Determine the [x, y] coordinate at the center of the cell enclosing the given text.  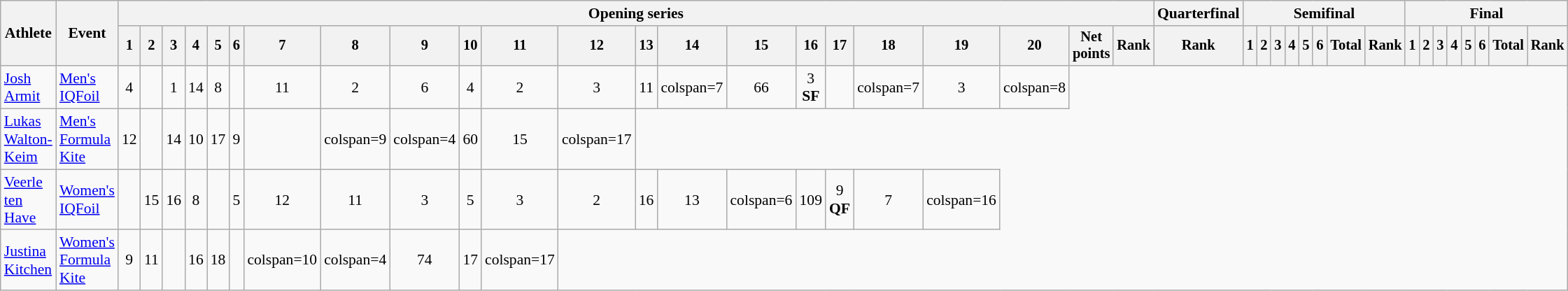
Semifinal [1325, 13]
66 [761, 87]
colspan=9 [355, 140]
colspan=10 [282, 260]
Josh Armit [28, 87]
19 [961, 46]
colspan=16 [961, 200]
Athlete [28, 34]
Women's Formula Kite [87, 260]
Net points [1092, 46]
9 QF [840, 200]
Justina Kitchen [28, 260]
Veerle ten Have [28, 200]
Final [1486, 13]
60 [470, 140]
Event [87, 34]
colspan=8 [1034, 87]
74 [424, 260]
109 [810, 200]
Women's IQFoil [87, 200]
Lukas Walton-Keim [28, 140]
Quarterfinal [1199, 13]
Men's IQFoil [87, 87]
Opening series [636, 13]
20 [1034, 46]
colspan=6 [761, 200]
Men's Formula Kite [87, 140]
3 SF [810, 87]
